Provide the (x, y) coordinate of the cell's center where the given text is located.  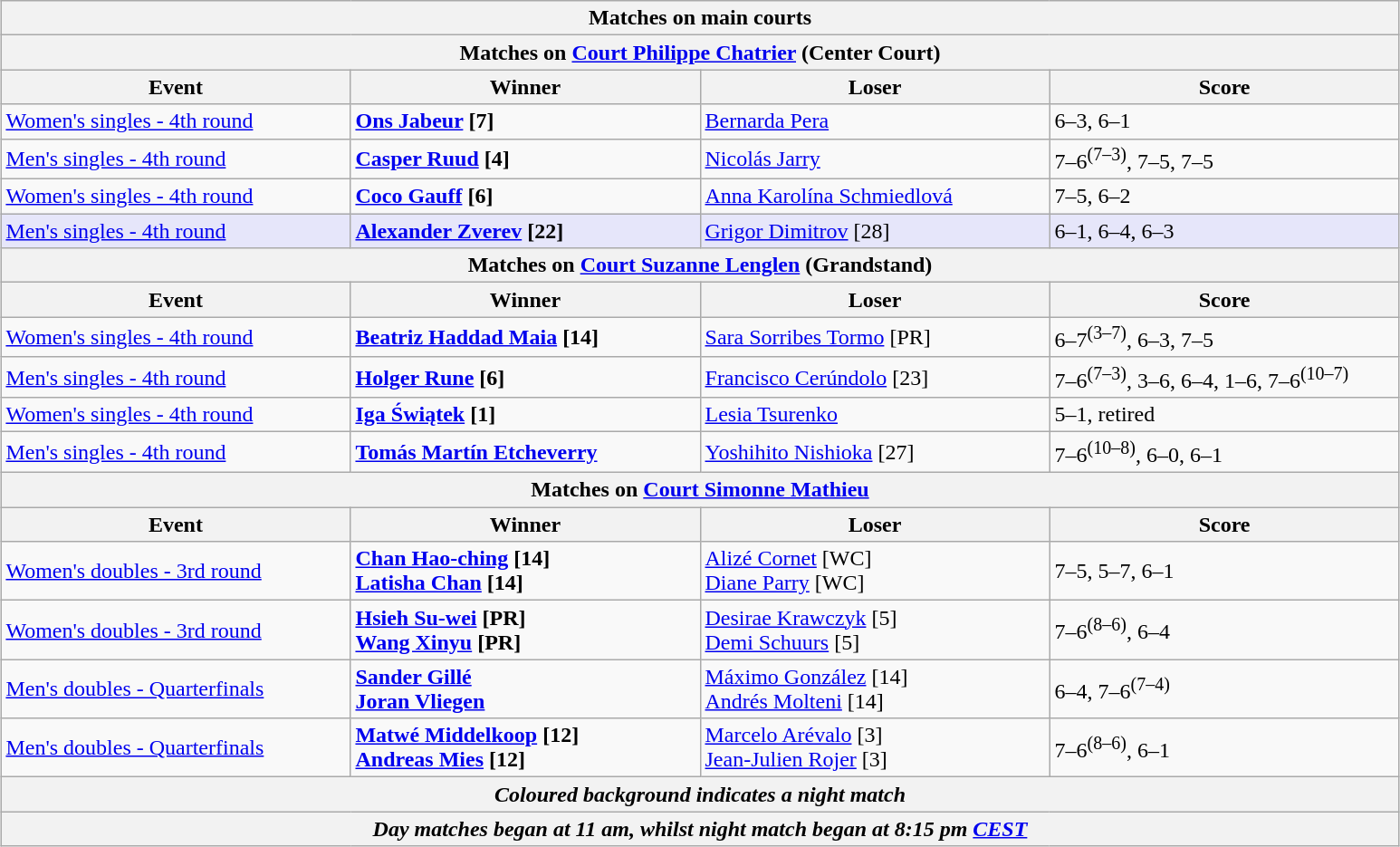
Tomás Martín Etcheverry (525, 453)
6–7(3–7), 6–3, 7–5 (1224, 337)
Ons Jabeur [7] (525, 121)
Nicolás Jarry (875, 159)
7–6(8–6), 6–4 (1224, 630)
7–5, 5–7, 6–1 (1224, 571)
Bernarda Pera (875, 121)
Hsieh Su-wei [PR] Wang Xinyu [PR] (525, 630)
7–6(7–3), 3–6, 6–4, 1–6, 7–6(10–7) (1224, 377)
6–4, 7–6(7–4) (1224, 688)
Chan Hao-ching [14] Latisha Chan [14] (525, 571)
6–3, 6–1 (1224, 121)
Alexander Zverev [22] (525, 231)
Matwé Middelkoop [12] Andreas Mies [12] (525, 748)
Anna Karolína Schmiedlová (875, 197)
Sara Sorribes Tormo [PR] (875, 337)
Matches on Court Suzanne Lenglen (Grandstand) (700, 265)
Casper Ruud [4] (525, 159)
7–6(10–8), 6–0, 6–1 (1224, 453)
Beatriz Haddad Maia [14] (525, 337)
Matches on main courts (700, 18)
Matches on Court Philippe Chatrier (Center Court) (700, 53)
Iga Świątek [1] (525, 415)
Lesia Tsurenko (875, 415)
Matches on Court Simonne Mathieu (700, 490)
Alizé Cornet [WC] Diane Parry [WC] (875, 571)
Sander Gillé Joran Vliegen (525, 688)
7–5, 6–2 (1224, 197)
Desirae Krawczyk [5] Demi Schuurs [5] (875, 630)
Holger Rune [6] (525, 377)
Grigor Dimitrov [28] (875, 231)
Máximo González [14] Andrés Molteni [14] (875, 688)
6–1, 6–4, 6–3 (1224, 231)
Marcelo Arévalo [3] Jean-Julien Rojer [3] (875, 748)
7–6(7–3), 7–5, 7–5 (1224, 159)
Coloured background indicates a night match (700, 794)
7–6(8–6), 6–1 (1224, 748)
Coco Gauff [6] (525, 197)
Day matches began at 11 am, whilst night match began at 8:15 pm CEST (700, 829)
Yoshihito Nishioka [27] (875, 453)
Francisco Cerúndolo [23] (875, 377)
5–1, retired (1224, 415)
